Determine the (x, y) coordinate at the center of the cell enclosing the given text.  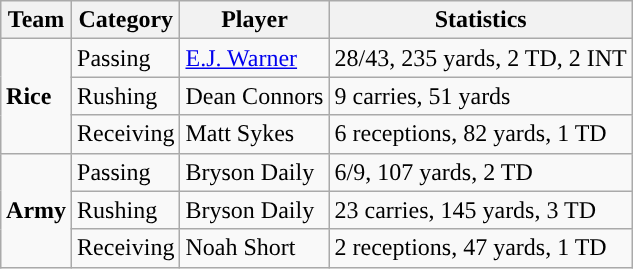
Category (126, 20)
Rice (36, 96)
Matt Sykes (254, 134)
6 receptions, 82 yards, 1 TD (480, 134)
Player (254, 20)
Noah Short (254, 248)
Statistics (480, 20)
Dean Connors (254, 96)
Team (36, 20)
23 carries, 145 yards, 3 TD (480, 210)
28/43, 235 yards, 2 TD, 2 INT (480, 58)
9 carries, 51 yards (480, 96)
E.J. Warner (254, 58)
6/9, 107 yards, 2 TD (480, 172)
2 receptions, 47 yards, 1 TD (480, 248)
Army (36, 210)
